For the text-containing cell, return its midpoint in (x, y) coordinate format. 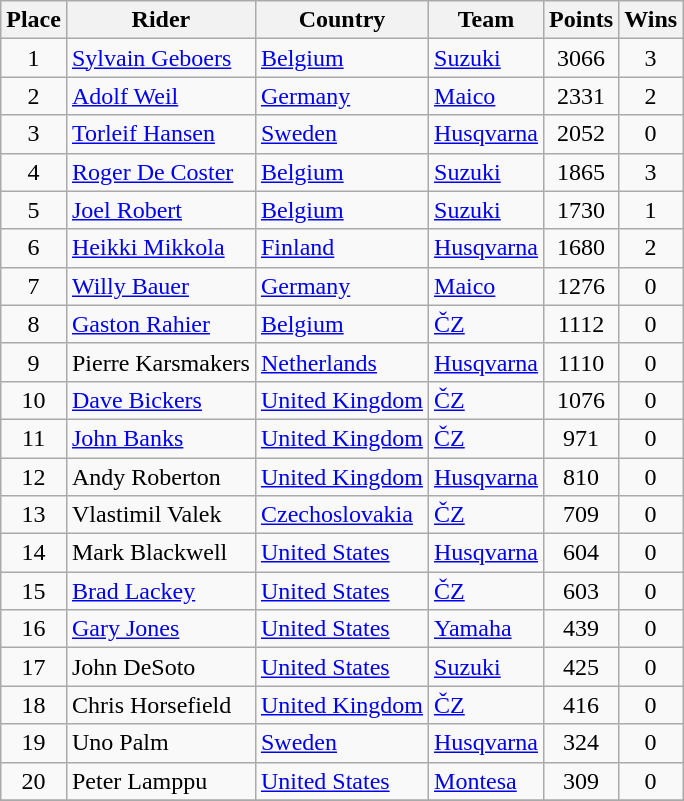
Team (486, 20)
Gaston Rahier (160, 324)
Andy Roberton (160, 477)
3066 (582, 58)
18 (34, 705)
19 (34, 743)
20 (34, 781)
425 (582, 667)
309 (582, 781)
Netherlands (342, 362)
Roger De Coster (160, 172)
John Banks (160, 438)
1680 (582, 248)
Uno Palm (160, 743)
16 (34, 629)
Yamaha (486, 629)
Place (34, 20)
Czechoslovakia (342, 515)
Montesa (486, 781)
604 (582, 553)
15 (34, 591)
14 (34, 553)
1730 (582, 210)
6 (34, 248)
Mark Blackwell (160, 553)
10 (34, 400)
17 (34, 667)
603 (582, 591)
9 (34, 362)
Peter Lamppu (160, 781)
Points (582, 20)
2331 (582, 96)
971 (582, 438)
Vlastimil Valek (160, 515)
Country (342, 20)
1865 (582, 172)
12 (34, 477)
John DeSoto (160, 667)
Chris Horsefield (160, 705)
7 (34, 286)
2052 (582, 134)
5 (34, 210)
1076 (582, 400)
Adolf Weil (160, 96)
1110 (582, 362)
Brad Lackey (160, 591)
810 (582, 477)
Dave Bickers (160, 400)
Heikki Mikkola (160, 248)
13 (34, 515)
416 (582, 705)
Pierre Karsmakers (160, 362)
Torleif Hansen (160, 134)
709 (582, 515)
Gary Jones (160, 629)
Wins (651, 20)
Joel Robert (160, 210)
11 (34, 438)
1112 (582, 324)
4 (34, 172)
Sylvain Geboers (160, 58)
8 (34, 324)
439 (582, 629)
Willy Bauer (160, 286)
324 (582, 743)
Finland (342, 248)
Rider (160, 20)
1276 (582, 286)
